Return [x, y] of the center of cell containing provided text 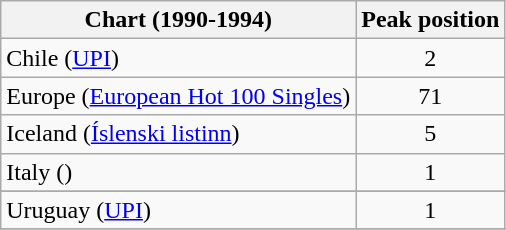
Italy () [178, 172]
Chile (UPI) [178, 58]
Peak position [430, 20]
71 [430, 96]
Uruguay (UPI) [178, 210]
2 [430, 58]
Iceland (Íslenski listinn) [178, 134]
Europe (European Hot 100 Singles) [178, 96]
Chart (1990-1994) [178, 20]
5 [430, 134]
